Detect which cell encompasses the target text, then output its [x, y] center coordinate. 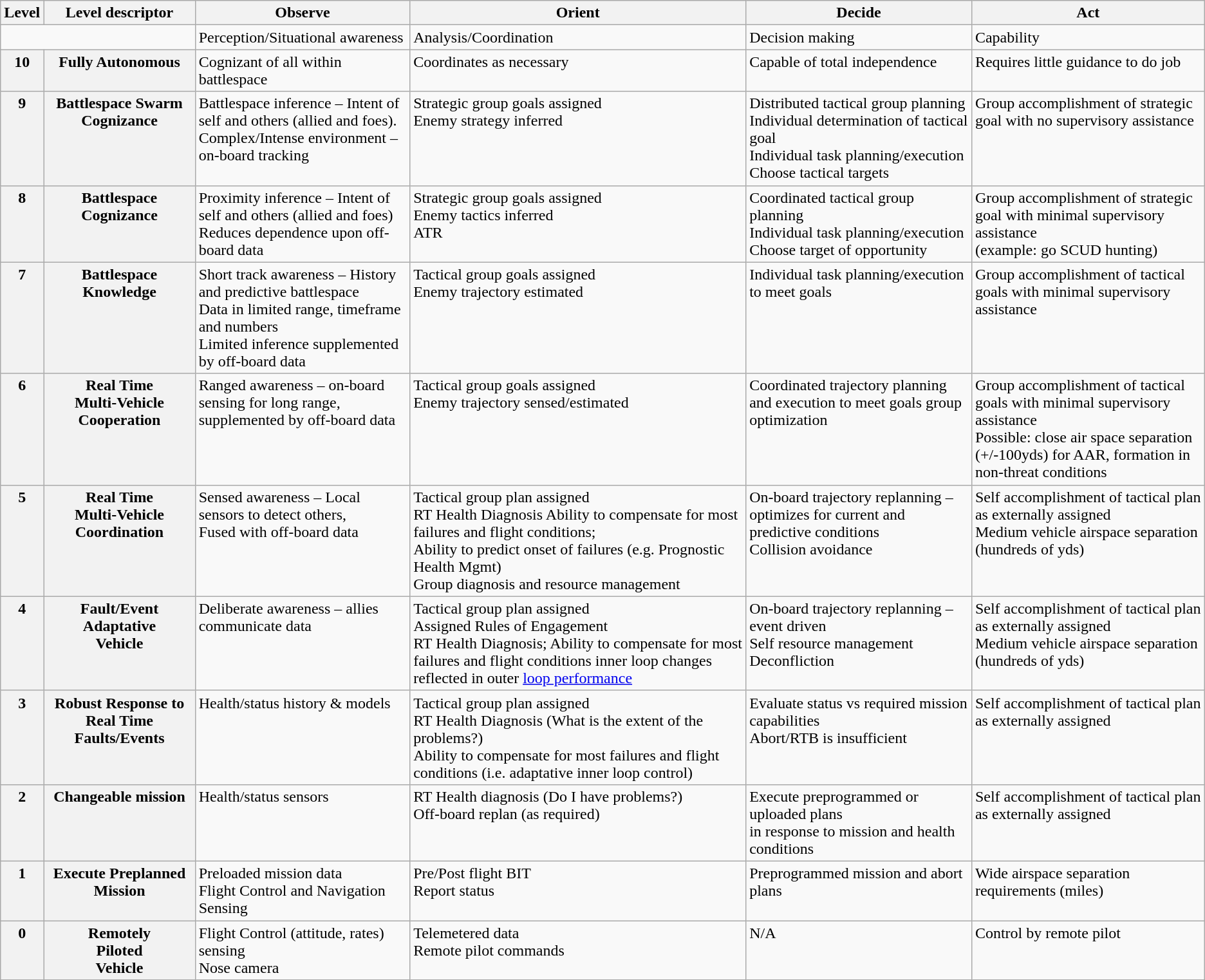
Act [1088, 13]
Capability [1088, 37]
Ranged awareness – on-board sensing for long range,supplemented by off-board data [303, 429]
Analysis/Coordination [578, 37]
2 [22, 823]
Health/status history & models [303, 737]
Capable of total independence [859, 71]
Control by remote pilot [1088, 950]
Fault/Event AdaptativeVehicle [120, 643]
Fully Autonomous [120, 71]
Flight Control (attitude, rates) sensingNose camera [303, 950]
Execute preprogrammed or uploaded plansin response to mission and health conditions [859, 823]
Sensed awareness – Local sensors to detect others,Fused with off-board data [303, 541]
Group accomplishment of tactical goals with minimal supervisory assistance [1088, 318]
7 [22, 318]
Decision making [859, 37]
Decide [859, 13]
Execute PreplannedMission [120, 890]
Battlespace inference – Intent of self and others (allied and foes).Complex/Intense environment – on-board tracking [303, 138]
Deliberate awareness – allies communicate data [303, 643]
Battlespace Swarm Cognizance [120, 138]
Group accomplishment of strategic goal with no supervisory assistance [1088, 138]
Level [22, 13]
RemotelyPilotedVehicle [120, 950]
4 [22, 643]
N/A [859, 950]
Battlespace Knowledge [120, 318]
Real TimeMulti-Vehicle Coordination [120, 541]
Strategic group goals assignedEnemy tactics inferredATR [578, 224]
Cognizant of all within battlespace [303, 71]
Real TimeMulti-Vehicle Cooperation [120, 429]
Group accomplishment of strategic goal with minimal supervisory assistance(example: go SCUD hunting) [1088, 224]
Evaluate status vs required mission capabilitiesAbort/RTB is insufficient [859, 737]
Preprogrammed mission and abort plans [859, 890]
Wide airspace separation requirements (miles) [1088, 890]
8 [22, 224]
Coordinated tactical group planningIndividual task planning/executionChoose target of opportunity [859, 224]
10 [22, 71]
Pre/Post flight BITReport status [578, 890]
Perception/Situational awareness [303, 37]
Level descriptor [120, 13]
Tactical group goals assignedEnemy trajectory sensed/estimated [578, 429]
On-board trajectory replanning – event drivenSelf resource managementDeconfliction [859, 643]
Observe [303, 13]
Distributed tactical group planningIndividual determination of tactical goalIndividual task planning/executionChoose tactical targets [859, 138]
Telemetered dataRemote pilot commands [578, 950]
Proximity inference – Intent of self and others (allied and foes)Reduces dependence upon off-board data [303, 224]
Strategic group goals assignedEnemy strategy inferred [578, 138]
Tactical group goals assignedEnemy trajectory estimated [578, 318]
Coordinated trajectory planning and execution to meet goals group optimization [859, 429]
0 [22, 950]
6 [22, 429]
Preloaded mission dataFlight Control and Navigation Sensing [303, 890]
RT Health diagnosis (Do I have problems?)Off-board replan (as required) [578, 823]
Health/status sensors [303, 823]
5 [22, 541]
Battlespace Cognizance [120, 224]
9 [22, 138]
Changeable mission [120, 823]
Individual task planning/execution to meet goals [859, 318]
1 [22, 890]
Coordinates as necessary [578, 71]
3 [22, 737]
On-board trajectory replanning – optimizes for current and predictive conditionsCollision avoidance [859, 541]
Robust Response to Real Time Faults/Events [120, 737]
Orient [578, 13]
Requires little guidance to do job [1088, 71]
